Return the (x, y) coordinate for the center point of the cell that contains the specified text.  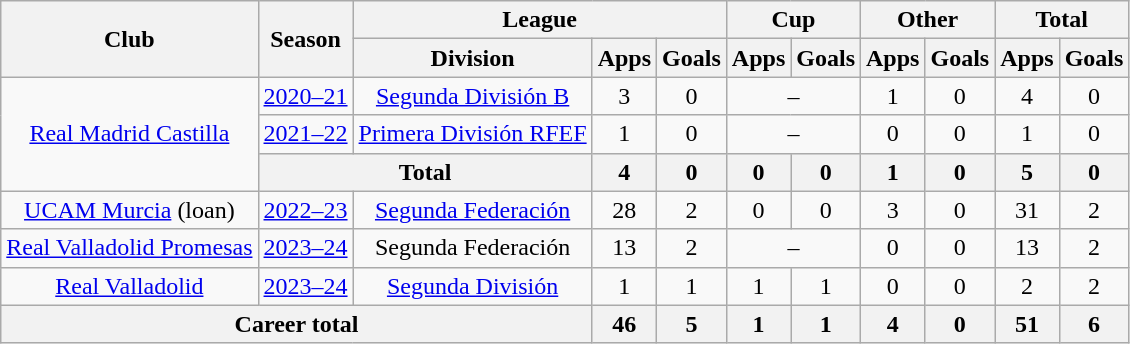
46 (624, 324)
2020–21 (306, 96)
51 (1027, 324)
2021–22 (306, 134)
Career total (296, 324)
2022–23 (306, 210)
League (540, 20)
Division (472, 58)
Real Valladolid (130, 286)
Season (306, 39)
UCAM Murcia (loan) (130, 210)
28 (624, 210)
Cup (793, 20)
6 (1094, 324)
Segunda División (472, 286)
Other (928, 20)
Segunda División B (472, 96)
Real Madrid Castilla (130, 134)
Club (130, 39)
31 (1027, 210)
Primera División RFEF (472, 134)
Real Valladolid Promesas (130, 248)
